Identify which cell holds the provided text, then report its (x, y) central coordinate. 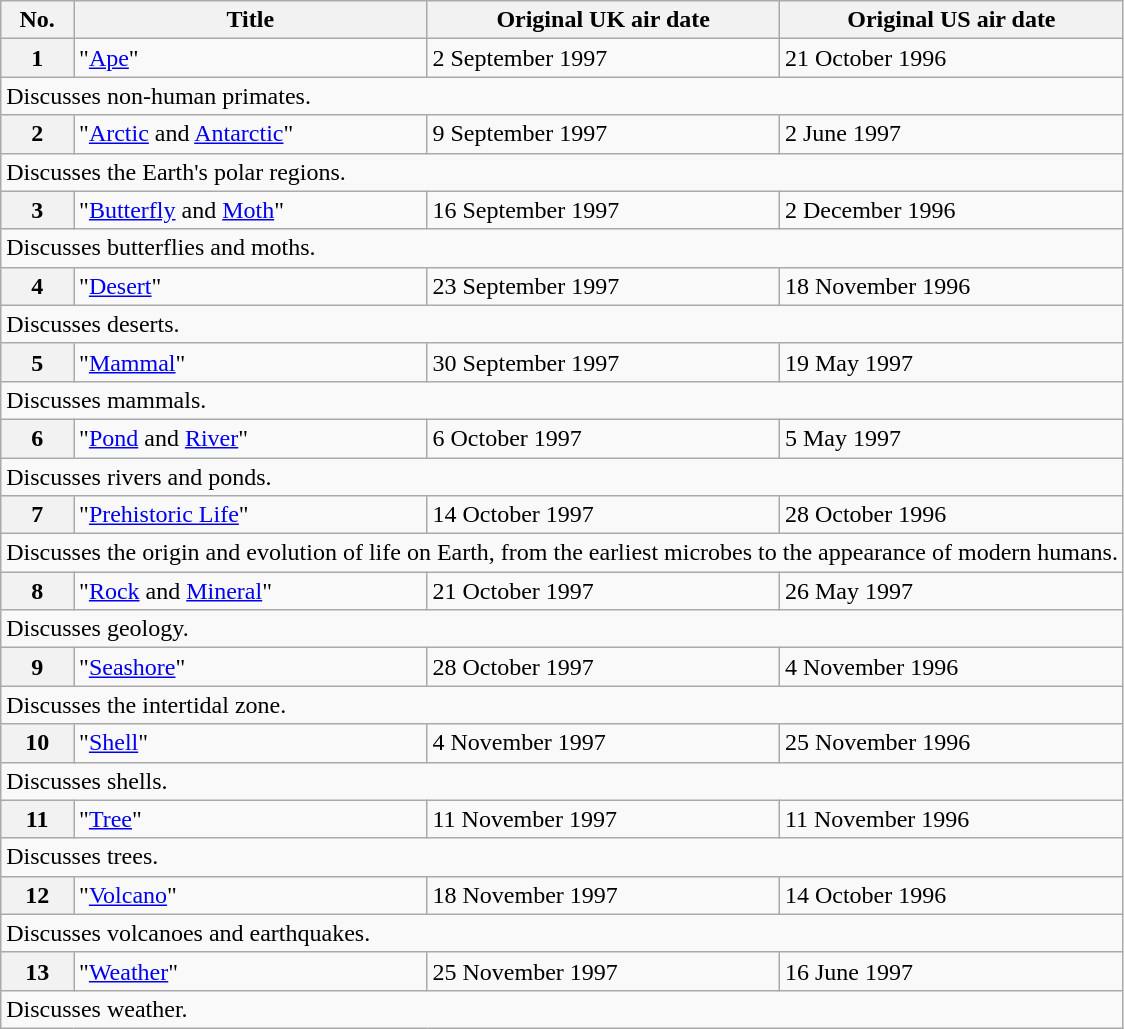
13 (38, 971)
Discusses shells. (562, 781)
23 September 1997 (603, 286)
26 May 1997 (951, 591)
5 May 1997 (951, 438)
21 October 1996 (951, 58)
6 October 1997 (603, 438)
Discusses non-human primates. (562, 96)
"Seashore" (250, 667)
11 November 1997 (603, 819)
11 (38, 819)
Discusses weather. (562, 1009)
6 (38, 438)
"Desert" (250, 286)
2 (38, 134)
Discusses mammals. (562, 400)
Discusses volcanoes and earthquakes. (562, 933)
Original US air date (951, 20)
16 September 1997 (603, 210)
12 (38, 895)
18 November 1997 (603, 895)
2 December 1996 (951, 210)
Discusses deserts. (562, 324)
"Rock and Mineral" (250, 591)
Discusses butterflies and moths. (562, 248)
3 (38, 210)
28 October 1997 (603, 667)
Discusses geology. (562, 629)
Discusses the origin and evolution of life on Earth, from the earliest microbes to the appearance of modern humans. (562, 553)
25 November 1997 (603, 971)
2 September 1997 (603, 58)
Discusses rivers and ponds. (562, 477)
"Shell" (250, 743)
"Arctic and Antarctic" (250, 134)
"Mammal" (250, 362)
1 (38, 58)
5 (38, 362)
19 May 1997 (951, 362)
14 October 1996 (951, 895)
"Butterfly and Moth" (250, 210)
Original UK air date (603, 20)
"Ape" (250, 58)
"Tree" (250, 819)
16 June 1997 (951, 971)
No. (38, 20)
4 November 1996 (951, 667)
25 November 1996 (951, 743)
4 November 1997 (603, 743)
4 (38, 286)
"Volcano" (250, 895)
7 (38, 515)
28 October 1996 (951, 515)
"Pond and River" (250, 438)
Discusses the intertidal zone. (562, 705)
9 (38, 667)
21 October 1997 (603, 591)
Title (250, 20)
14 October 1997 (603, 515)
18 November 1996 (951, 286)
30 September 1997 (603, 362)
"Weather" (250, 971)
Discusses trees. (562, 857)
2 June 1997 (951, 134)
8 (38, 591)
"Prehistoric Life" (250, 515)
10 (38, 743)
11 November 1996 (951, 819)
Discusses the Earth's polar regions. (562, 172)
9 September 1997 (603, 134)
